Capture the cell that displays the provided text and extract its (x, y) central coordinate. 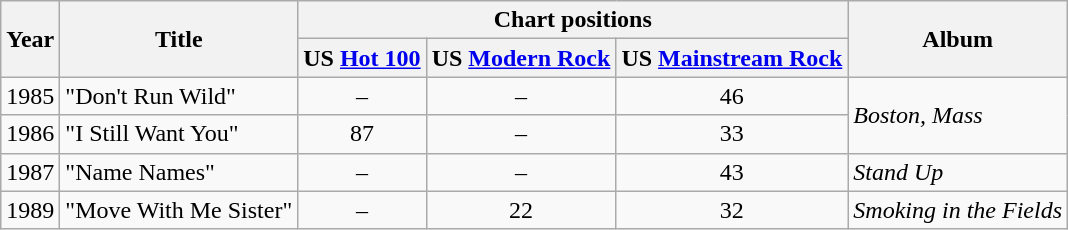
1986 (30, 134)
Smoking in the Fields (958, 210)
"Name Names" (179, 172)
"Don't Run Wild" (179, 96)
US Hot 100 (362, 58)
Boston, Mass (958, 115)
"Move With Me Sister" (179, 210)
Year (30, 39)
32 (732, 210)
1987 (30, 172)
Album (958, 39)
87 (362, 134)
33 (732, 134)
Title (179, 39)
US Modern Rock (521, 58)
43 (732, 172)
46 (732, 96)
Chart positions (573, 20)
1985 (30, 96)
US Mainstream Rock (732, 58)
Stand Up (958, 172)
1989 (30, 210)
"I Still Want You" (179, 134)
22 (521, 210)
